Output the [X, Y] coordinate of the center of the cell containing the given text.  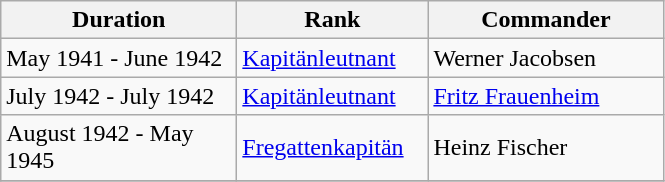
May 1941 - June 1942 [119, 58]
Duration [119, 20]
Commander [546, 20]
Fregattenkapitän [332, 148]
July 1942 - July 1942 [119, 96]
August 1942 - May 1945 [119, 148]
Rank [332, 20]
Fritz Frauenheim [546, 96]
Heinz Fischer [546, 148]
Werner Jacobsen [546, 58]
